Detect which cell encompasses the target text, then output its [x, y] center coordinate. 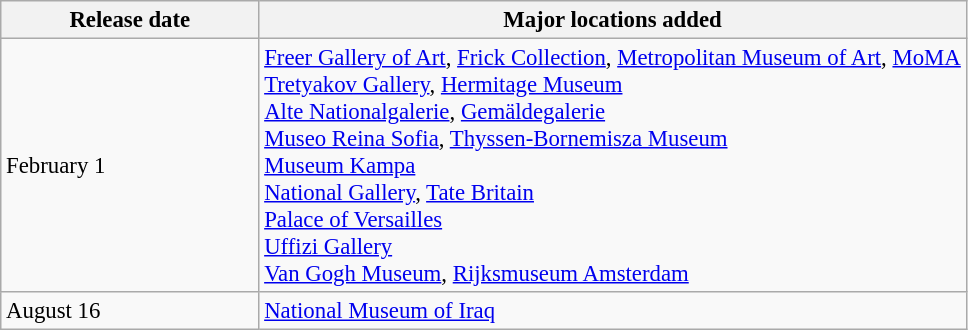
August 16 [130, 311]
February 1 [130, 166]
Major locations added [612, 20]
Release date [130, 20]
National Museum of Iraq [612, 311]
